Return the [x, y] coordinate for the center point of the cell that contains the specified text.  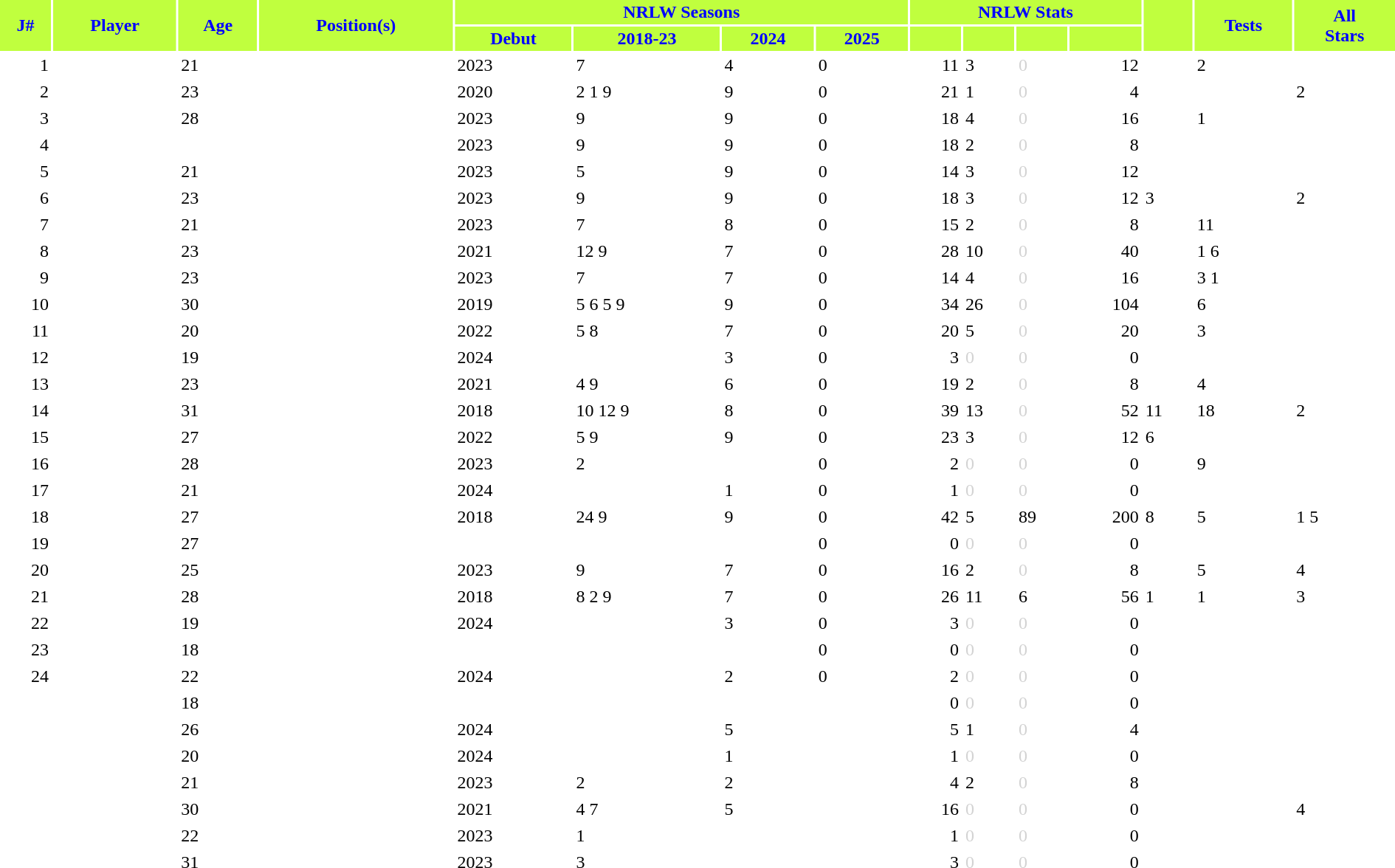
Debut [513, 38]
5 9 [647, 437]
17 [25, 490]
NRLW Seasons [681, 12]
2019 [513, 304]
56 [1106, 596]
24 [25, 676]
All Stars [1345, 25]
200 [1106, 517]
40 [1106, 251]
42 [936, 517]
34 [936, 304]
Player [115, 25]
8 2 9 [647, 596]
39 [936, 410]
24 9 [647, 517]
Position(s) [356, 25]
2018-23 [647, 38]
J# [25, 25]
12 9 [647, 251]
Age [218, 25]
5 8 [647, 331]
2025 [862, 38]
4 7 [647, 809]
2020 [513, 92]
1 5 [1345, 517]
1 6 [1244, 251]
2 1 9 [647, 92]
Tests [1244, 25]
104 [1106, 304]
89 [1042, 517]
4 9 [647, 384]
52 [1106, 410]
NRLW Stats [1026, 12]
31 [218, 410]
5 6 5 9 [647, 304]
3 1 [1244, 278]
25 [218, 570]
10 12 9 [647, 410]
